Capture the cell that displays the provided text and extract its (X, Y) central coordinate. 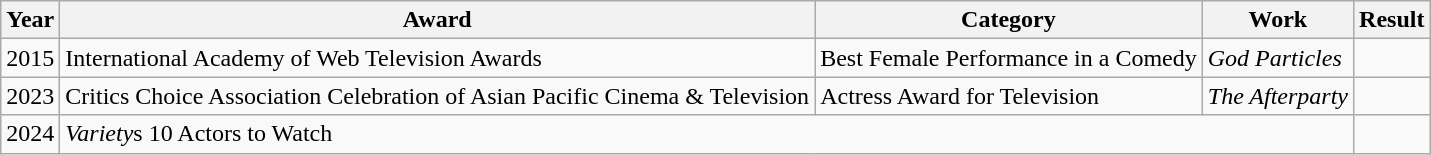
2015 (30, 58)
International Academy of Web Television Awards (438, 58)
2023 (30, 96)
Varietys 10 Actors to Watch (707, 134)
Actress Award for Television (1009, 96)
Year (30, 20)
2024 (30, 134)
God Particles (1278, 58)
Award (438, 20)
Critics Choice Association Celebration of Asian Pacific Cinema & Television (438, 96)
Category (1009, 20)
The Afterparty (1278, 96)
Result (1392, 20)
Work (1278, 20)
Best Female Performance in a Comedy (1009, 58)
